Search for the cell housing the specified text and yield its (x, y) center coordinate. 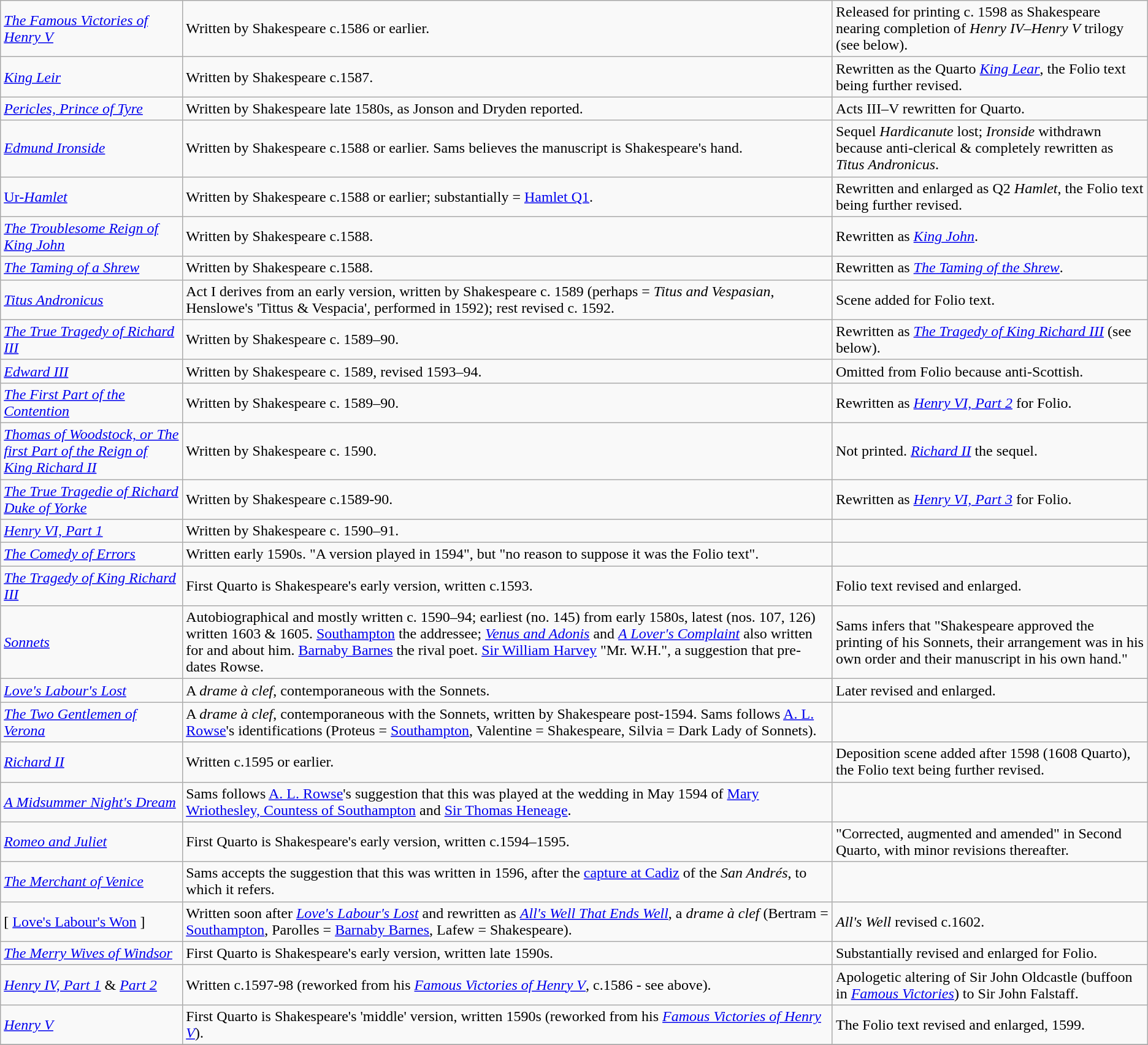
Written c.1595 or earlier. (508, 762)
The First Part of the Contention (92, 402)
[ Love's Labour's Won ] (92, 921)
First Quarto is Shakespeare's 'middle' version, written 1590s (reworked from his Famous Victories of Henry V). (508, 1024)
Deposition scene added after 1598 (1608 Quarto), the Folio text being further revised. (990, 762)
Released for printing c. 1598 as Shakespeare nearing completion of Henry IV–Henry V trilogy (see below). (990, 29)
A Midsummer Night's Dream (92, 802)
Rewritten and enlarged as Q2 Hamlet, the Folio text being further revised. (990, 196)
Scene added for Folio text. (990, 299)
The True Tragedy of Richard III (92, 340)
Rewritten as The Taming of the Shrew. (990, 268)
Apologetic altering of Sir John Oldcastle (buffoon in Famous Victories) to Sir John Falstaff. (990, 985)
Ur-Hamlet (92, 196)
Edmund Ironside (92, 148)
Sams accepts the suggestion that this was written in 1596, after the capture at Cadiz of the San Andrés, to which it refers. (508, 882)
Written c.1597-98 (reworked from his Famous Victories of Henry V, c.1586 - see above). (508, 985)
First Quarto is Shakespeare's early version, written c.1593. (508, 586)
King Leir (92, 77)
The Merchant of Venice (92, 882)
First Quarto is Shakespeare's early version, written c.1594–1595. (508, 841)
Rewritten as The Tragedy of King Richard III (see below). (990, 340)
Rewritten as Henry VI, Part 2 for Folio. (990, 402)
The Tragedy of King Richard III (92, 586)
Written by Shakespeare c.1588 or earlier. Sams believes the manuscript is Shakespeare's hand. (508, 148)
Thomas of Woodstock, or The first Part of the Reign of King Richard II (92, 451)
Later revised and enlarged. (990, 691)
Rewritten as the Quarto King Lear, the Folio text being further revised. (990, 77)
Written by Shakespeare late 1580s, as Jonson and Dryden reported. (508, 109)
First Quarto is Shakespeare's early version, written late 1590s. (508, 953)
Richard II (92, 762)
The Merry Wives of Windsor (92, 953)
Folio text revised and enlarged. (990, 586)
Henry V (92, 1024)
Pericles, Prince of Tyre (92, 109)
Written early 1590s. "A version played in 1594", but "no reason to suppose it was the Folio text". (508, 554)
The Taming of a Shrew (92, 268)
Edward III (92, 371)
Sams infers that "Shakespeare approved the printing of his Sonnets, their arrangement was in his own order and their manuscript in his own hand." (990, 643)
Rewritten as King John. (990, 237)
Henry IV, Part 1 & Part 2 (92, 985)
"Corrected, augmented and amended" in Second Quarto, with minor revisions thereafter. (990, 841)
The Folio text revised and enlarged, 1599. (990, 1024)
Written by Shakespeare c. 1590. (508, 451)
The Comedy of Errors (92, 554)
Sequel Hardicanute lost; Ironside withdrawn because anti-clerical & completely rewritten as Titus Andronicus. (990, 148)
Henry VI, Part 1 (92, 531)
The Troublesome Reign of King John (92, 237)
Rewritten as Henry VI, Part 3 for Folio. (990, 499)
Written by Shakespeare c.1586 or earlier. (508, 29)
Love's Labour's Lost (92, 691)
Sonnets (92, 643)
The Famous Victories of Henry V (92, 29)
The Two Gentlemen of Verona (92, 722)
Romeo and Juliet (92, 841)
All's Well revised c.1602. (990, 921)
Omitted from Folio because anti-Scottish. (990, 371)
Substantially revised and enlarged for Folio. (990, 953)
Titus Andronicus (92, 299)
Written by Shakespeare c. 1589, revised 1593–94. (508, 371)
The True Tragedie of Richard Duke of Yorke (92, 499)
Written by Shakespeare c.1587. (508, 77)
Written by Shakespeare c.1589-90. (508, 499)
Acts III–V rewritten for Quarto. (990, 109)
A drame à clef, contemporaneous with the Sonnets. (508, 691)
Written by Shakespeare c.1588 or earlier; substantially = Hamlet Q1. (508, 196)
Written by Shakespeare c. 1590–91. (508, 531)
Not printed. Richard II the sequel. (990, 451)
